Capture the cell that displays the provided text and extract its [X, Y] central coordinate. 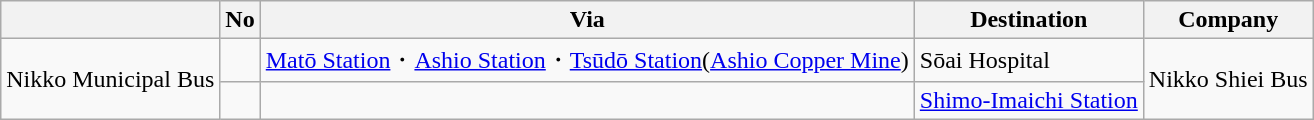
Nikko Municipal Bus [110, 80]
Destination [1028, 20]
Sōai Hospital [1028, 60]
Nikko Shiei Bus [1228, 80]
Company [1228, 20]
Matō Station・Ashio Station・Tsūdō Station(Ashio Copper Mine) [587, 60]
Shimo-Imaichi Station [1028, 100]
No [240, 20]
Via [587, 20]
